Capture the cell that displays the provided text and extract its [X, Y] central coordinate. 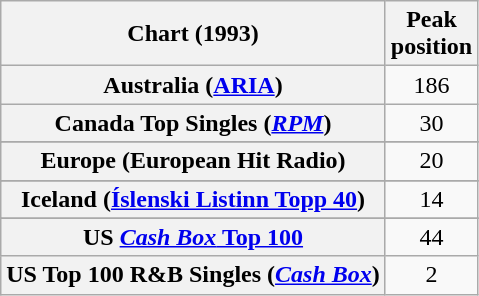
Australia (ARIA) [194, 85]
30 [431, 123]
14 [431, 199]
2 [431, 275]
Peakposition [431, 34]
Europe (European Hit Radio) [194, 161]
Chart (1993) [194, 34]
Canada Top Singles (RPM) [194, 123]
44 [431, 237]
20 [431, 161]
US Top 100 R&B Singles (Cash Box) [194, 275]
US Cash Box Top 100 [194, 237]
186 [431, 85]
Iceland (Íslenski Listinn Topp 40) [194, 199]
